Return the (X, Y) coordinate for the center point of the cell that contains the specified text.  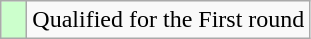
Qualified for the First round (168, 20)
